Provide the [x, y] coordinate of the cell's center where the given text is located.  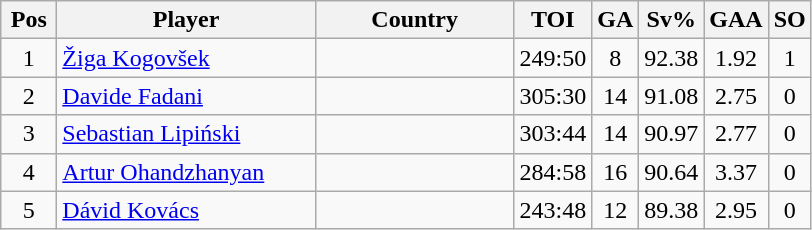
3.37 [736, 172]
305:30 [553, 96]
2.75 [736, 96]
Artur Ohandzhanyan [186, 172]
92.38 [672, 58]
303:44 [553, 134]
GA [616, 20]
1.92 [736, 58]
284:58 [553, 172]
Player [186, 20]
2 [29, 96]
Country [414, 20]
5 [29, 210]
89.38 [672, 210]
4 [29, 172]
Dávid Kovács [186, 210]
16 [616, 172]
12 [616, 210]
8 [616, 58]
91.08 [672, 96]
90.97 [672, 134]
SO [790, 20]
243:48 [553, 210]
3 [29, 134]
90.64 [672, 172]
249:50 [553, 58]
Sebastian Lipiński [186, 134]
GAA [736, 20]
Sv% [672, 20]
Žiga Kogovšek [186, 58]
2.77 [736, 134]
Davide Fadani [186, 96]
2.95 [736, 210]
Pos [29, 20]
TOI [553, 20]
